Return the (X, Y) coordinate for the center point of the cell that contains the specified text.  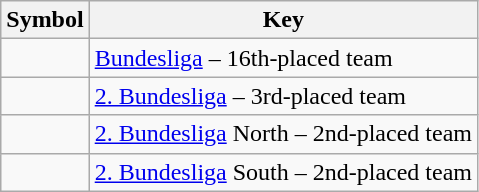
2. Bundesliga South – 2nd-placed team (283, 172)
Key (283, 20)
Symbol (45, 20)
2. Bundesliga North – 2nd-placed team (283, 134)
2. Bundesliga – 3rd-placed team (283, 96)
Bundesliga – 16th-placed team (283, 58)
